Scan for the cell matching the given text and deliver its (x, y) coordinate at center. 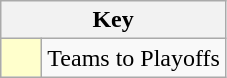
Key (114, 20)
Teams to Playoffs (134, 58)
